For the text-containing cell, return its midpoint in [x, y] coordinate format. 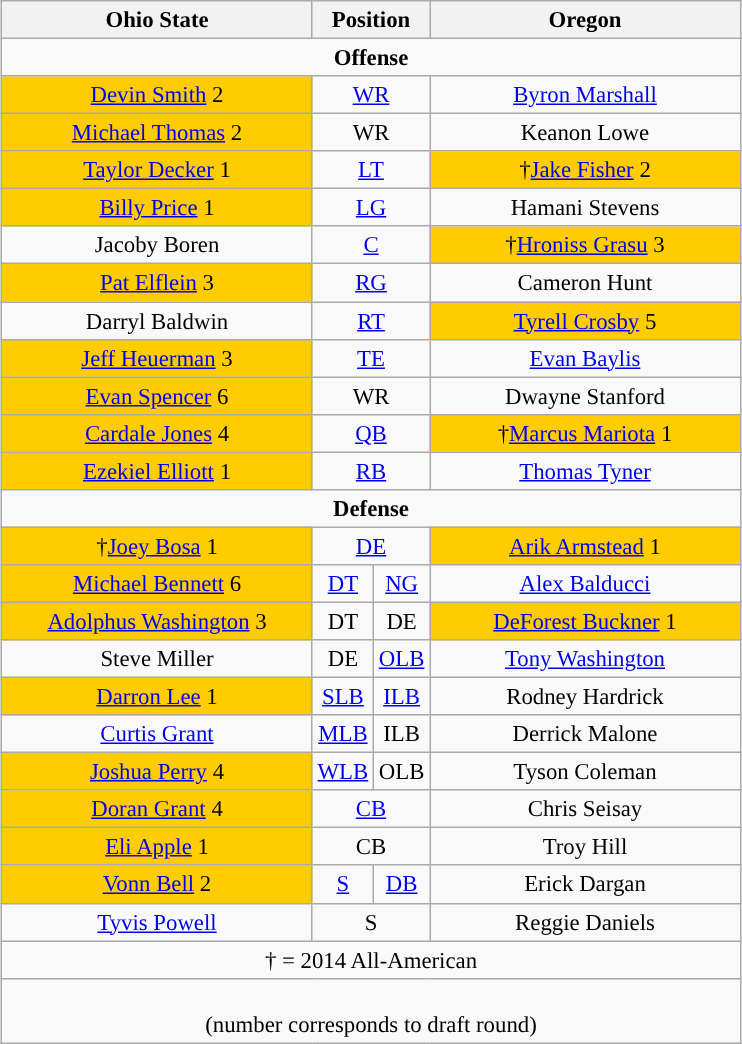
Cardale Jones 4 [158, 433]
Hamani Stevens [586, 208]
RG [370, 283]
Jeff Heuerman 3 [158, 358]
Steve Miller [158, 659]
Thomas Tyner [586, 471]
Ohio State [158, 20]
Tony Washington [586, 659]
RT [370, 321]
Arik Armstead 1 [586, 546]
†Jake Fisher 2 [586, 170]
Evan Spencer 6 [158, 396]
Alex Balducci [586, 584]
Tyrell Crosby 5 [586, 321]
TE [370, 358]
Defense [372, 509]
DeForest Buckner 1 [586, 621]
(number corresponds to draft round) [372, 1010]
Cameron Hunt [586, 283]
Taylor Decker 1 [158, 170]
MLB [342, 734]
Position [370, 20]
Tyvis Powell [158, 922]
RB [370, 471]
Derrick Malone [586, 734]
Reggie Daniels [586, 922]
Keanon Lowe [586, 133]
Curtis Grant [158, 734]
QB [370, 433]
Devin Smith 2 [158, 95]
SLB [342, 697]
† = 2014 All-American [372, 960]
DB [402, 885]
Troy Hill [586, 847]
Eli Apple 1 [158, 847]
C [370, 245]
†Marcus Mariota 1 [586, 433]
Ezekiel Elliott 1 [158, 471]
LG [370, 208]
Adolphus Washington 3 [158, 621]
Billy Price 1 [158, 208]
WLB [342, 772]
Oregon [586, 20]
LT [370, 170]
Offense [372, 58]
Michael Bennett 6 [158, 584]
Chris Seisay [586, 809]
Doran Grant 4 [158, 809]
Dwayne Stanford [586, 396]
Darryl Baldwin [158, 321]
Pat Elflein 3 [158, 283]
Evan Baylis [586, 358]
Byron Marshall [586, 95]
Rodney Hardrick [586, 697]
Erick Dargan [586, 885]
Darron Lee 1 [158, 697]
Jacoby Boren [158, 245]
†Joey Bosa 1 [158, 546]
Joshua Perry 4 [158, 772]
Tyson Coleman [586, 772]
Vonn Bell 2 [158, 885]
Michael Thomas 2 [158, 133]
†Hroniss Grasu 3 [586, 245]
NG [402, 584]
